Scan for the cell matching the given text and deliver its [X, Y] coordinate at center. 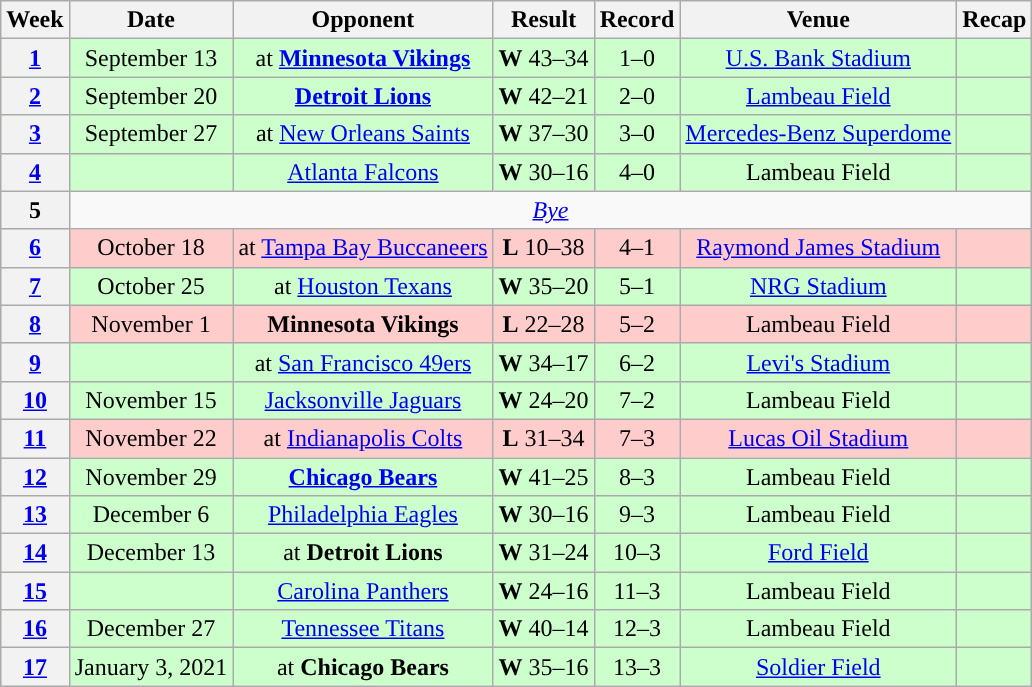
5–1 [637, 286]
17 [35, 667]
Detroit Lions [363, 96]
L 10–38 [544, 248]
at Houston Texans [363, 286]
W 31–24 [544, 553]
13–3 [637, 667]
at New Orleans Saints [363, 134]
9 [35, 362]
2 [35, 96]
Date [151, 20]
W 35–20 [544, 286]
9–3 [637, 515]
Jacksonville Jaguars [363, 400]
September 27 [151, 134]
December 6 [151, 515]
13 [35, 515]
January 3, 2021 [151, 667]
December 27 [151, 629]
4–0 [637, 172]
16 [35, 629]
W 24–20 [544, 400]
Atlanta Falcons [363, 172]
W 42–21 [544, 96]
7 [35, 286]
1–0 [637, 58]
6 [35, 248]
15 [35, 591]
December 13 [151, 553]
Soldier Field [818, 667]
11–3 [637, 591]
September 13 [151, 58]
Chicago Bears [363, 477]
7–2 [637, 400]
NRG Stadium [818, 286]
October 25 [151, 286]
at Indianapolis Colts [363, 438]
W 34–17 [544, 362]
5–2 [637, 324]
Opponent [363, 20]
U.S. Bank Stadium [818, 58]
Minnesota Vikings [363, 324]
12–3 [637, 629]
W 35–16 [544, 667]
11 [35, 438]
L 31–34 [544, 438]
Record [637, 20]
Carolina Panthers [363, 591]
W 40–14 [544, 629]
November 29 [151, 477]
Week [35, 20]
2–0 [637, 96]
Mercedes-Benz Superdome [818, 134]
1 [35, 58]
3–0 [637, 134]
November 1 [151, 324]
Tennessee Titans [363, 629]
Raymond James Stadium [818, 248]
10–3 [637, 553]
at Detroit Lions [363, 553]
Result [544, 20]
W 41–25 [544, 477]
8–3 [637, 477]
7–3 [637, 438]
Lucas Oil Stadium [818, 438]
W 37–30 [544, 134]
4–1 [637, 248]
6–2 [637, 362]
at Tampa Bay Buccaneers [363, 248]
Ford Field [818, 553]
September 20 [151, 96]
Venue [818, 20]
Levi's Stadium [818, 362]
3 [35, 134]
5 [35, 210]
at Chicago Bears [363, 667]
12 [35, 477]
November 22 [151, 438]
W 24–16 [544, 591]
at Minnesota Vikings [363, 58]
10 [35, 400]
4 [35, 172]
W 43–34 [544, 58]
L 22–28 [544, 324]
October 18 [151, 248]
at San Francisco 49ers [363, 362]
14 [35, 553]
November 15 [151, 400]
Bye [550, 210]
Philadelphia Eagles [363, 515]
Recap [994, 20]
8 [35, 324]
